For the text-containing cell, return its midpoint in [x, y] coordinate format. 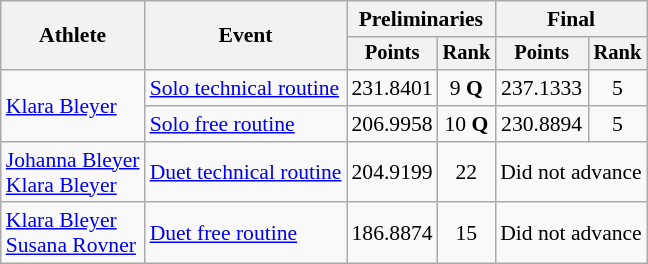
Preliminaries [420, 19]
Solo free routine [246, 124]
Duet technical routine [246, 172]
230.8894 [542, 124]
Klara BleyerSusana Rovner [73, 234]
15 [467, 234]
22 [467, 172]
Event [246, 36]
9 Q [467, 88]
Johanna BleyerKlara Bleyer [73, 172]
237.1333 [542, 88]
Final [571, 19]
186.8874 [392, 234]
231.8401 [392, 88]
10 Q [467, 124]
Athlete [73, 36]
Klara Bleyer [73, 106]
206.9958 [392, 124]
Duet free routine [246, 234]
204.9199 [392, 172]
Solo technical routine [246, 88]
